From the cell containing the given text, extract its center point as [x, y] coordinate. 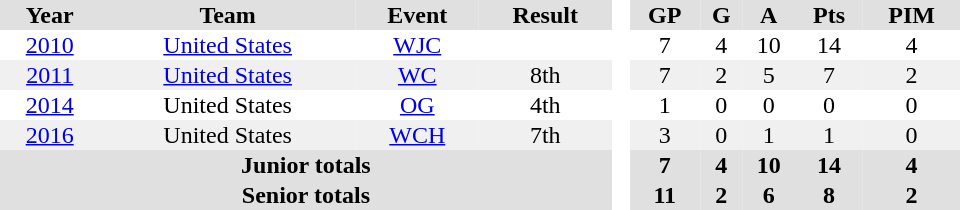
8 [829, 195]
Team [228, 15]
2011 [50, 75]
8th [546, 75]
WJC [418, 45]
PIM [912, 15]
4th [546, 105]
2016 [50, 135]
Year [50, 15]
OG [418, 105]
A [768, 15]
Senior totals [306, 195]
2014 [50, 105]
Event [418, 15]
6 [768, 195]
WC [418, 75]
5 [768, 75]
Junior totals [306, 165]
Pts [829, 15]
G [721, 15]
11 [664, 195]
WCH [418, 135]
2010 [50, 45]
3 [664, 135]
7th [546, 135]
Result [546, 15]
GP [664, 15]
